From the cell containing the given text, extract its center point as (x, y) coordinate. 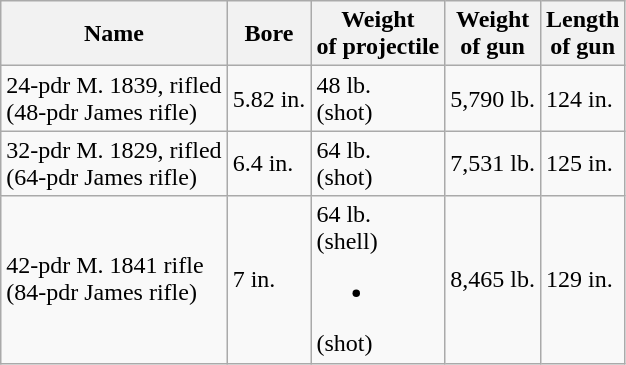
125 in. (582, 164)
Lengthof gun (582, 34)
5,790 lb. (493, 98)
24-pdr M. 1839, rifled(48-pdr James rifle) (114, 98)
6.4 in. (269, 164)
48 lb.(shot) (378, 98)
7,531 lb. (493, 164)
124 in. (582, 98)
42-pdr M. 1841 rifle(84-pdr James rifle) (114, 280)
8,465 lb. (493, 280)
64 lb.(shot) (378, 164)
64 lb.(shell)(shot) (378, 280)
Weightof projectile (378, 34)
7 in. (269, 280)
Bore (269, 34)
Name (114, 34)
32-pdr M. 1829, rifled(64-pdr James rifle) (114, 164)
5.82 in. (269, 98)
Weightof gun (493, 34)
129 in. (582, 280)
